Capture the cell that displays the provided text and extract its [x, y] central coordinate. 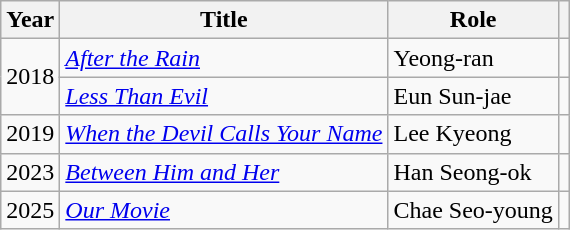
Chae Seo-young [473, 210]
Our Movie [224, 210]
2018 [30, 77]
Title [224, 20]
Less Than Evil [224, 96]
2019 [30, 134]
Between Him and Her [224, 172]
Yeong-ran [473, 58]
Eun Sun-jae [473, 96]
Role [473, 20]
2023 [30, 172]
Lee Kyeong [473, 134]
Year [30, 20]
Han Seong-ok [473, 172]
After the Rain [224, 58]
2025 [30, 210]
When the Devil Calls Your Name [224, 134]
